From the cell containing the given text, extract its center point as (x, y) coordinate. 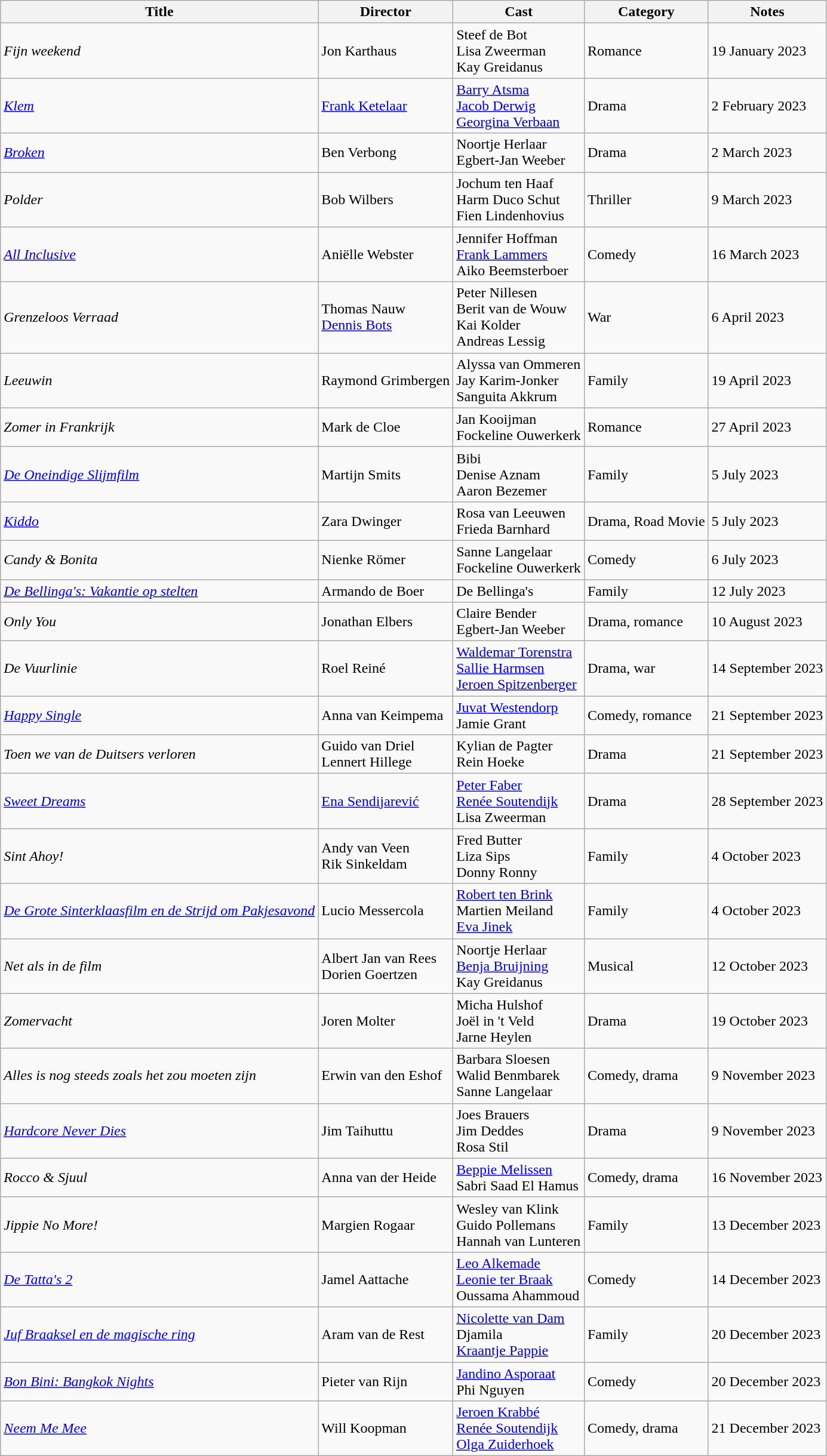
2 March 2023 (767, 153)
Albert Jan van ReesDorien Goertzen (386, 966)
12 July 2023 (767, 590)
Only You (159, 622)
Hardcore Never Dies (159, 1131)
Anna van der Heide (386, 1177)
De Tatta's 2 (159, 1279)
Claire BenderEgbert-Jan Weeber (519, 622)
Kiddo (159, 521)
Alyssa van OmmerenJay Karim-JonkerSanguita Akkrum (519, 380)
Drama, war (646, 669)
Mark de Cloe (386, 427)
Zomer in Frankrijk (159, 427)
Joren Molter (386, 1021)
Aniëlle Webster (386, 254)
Thomas NauwDennis Bots (386, 318)
Aram van de Rest (386, 1334)
Jan KooijmanFockeline Ouwerkerk (519, 427)
Director (386, 12)
Nienke Römer (386, 560)
Grenzeloos Verraad (159, 318)
13 December 2023 (767, 1224)
Jippie No More! (159, 1224)
Notes (767, 12)
Noortje HerlaarEgbert-Jan Weeber (519, 153)
19 January 2023 (767, 51)
Juvat WestendorpJamie Grant (519, 715)
Jandino AsporaatPhi Nguyen (519, 1381)
Lucio Messercola (386, 911)
14 December 2023 (767, 1279)
Nicolette van DamDjamilaKraantje Pappie (519, 1334)
Toen we van de Duitsers verloren (159, 755)
Barry AtsmaJacob DerwigGeorgina Verbaan (519, 106)
Ben Verbong (386, 153)
Fred ButterLiza SipsDonny Ronny (519, 856)
Robert ten BrinkMartien MeilandEva Jinek (519, 911)
Drama, Road Movie (646, 521)
Title (159, 12)
Peter NillesenBerit van de WouwKai KolderAndreas Lessig (519, 318)
Anna van Keimpema (386, 715)
Kylian de PagterRein Hoeke (519, 755)
Margien Rogaar (386, 1224)
28 September 2023 (767, 801)
Candy & Bonita (159, 560)
Zomervacht (159, 1021)
De Vuurlinie (159, 669)
Cast (519, 12)
Klem (159, 106)
Noortje HerlaarBenja BruijningKay Greidanus (519, 966)
Thriller (646, 199)
Jim Taihuttu (386, 1131)
16 November 2023 (767, 1177)
Alles is nog steeds zoals het zou moeten zijn (159, 1076)
Comedy, romance (646, 715)
10 August 2023 (767, 622)
Frank Ketelaar (386, 106)
Roel Reiné (386, 669)
Andy van VeenRik Sinkeldam (386, 856)
De Bellinga's (519, 590)
12 October 2023 (767, 966)
Juf Braaksel en de magische ring (159, 1334)
Category (646, 12)
Jon Karthaus (386, 51)
Leo AlkemadeLeonie ter BraakOussama Ahammoud (519, 1279)
Raymond Grimbergen (386, 380)
All Inclusive (159, 254)
Beppie MelissenSabri Saad El Hamus (519, 1177)
Leeuwin (159, 380)
BibiDenise AznamAaron Bezemer (519, 474)
16 March 2023 (767, 254)
Musical (646, 966)
21 December 2023 (767, 1429)
Jamel Aattache (386, 1279)
Drama, romance (646, 622)
Ena Sendijarević (386, 801)
Rocco & Sjuul (159, 1177)
9 March 2023 (767, 199)
Rosa van LeeuwenFrieda Barnhard (519, 521)
Sanne LangelaarFockeline Ouwerkerk (519, 560)
Jeroen KrabbéRenée SoutendijkOlga Zuiderhoek (519, 1429)
Micha HulshofJoël in 't VeldJarne Heylen (519, 1021)
Guido van DrielLennert Hillege (386, 755)
Martijn Smits (386, 474)
19 October 2023 (767, 1021)
Fijn weekend (159, 51)
Net als in de film (159, 966)
Wesley van KlinkGuido PollemansHannah van Lunteren (519, 1224)
Waldemar TorenstraSallie HarmsenJeroen Spitzenberger (519, 669)
Neem Me Mee (159, 1429)
Polder (159, 199)
Erwin van den Eshof (386, 1076)
Barbara SloesenWalid BenmbarekSanne Langelaar (519, 1076)
War (646, 318)
Peter FaberRenée SoutendijkLisa Zweerman (519, 801)
De Oneindige Slijmfilm (159, 474)
Bob Wilbers (386, 199)
Will Koopman (386, 1429)
6 July 2023 (767, 560)
27 April 2023 (767, 427)
De Bellinga's: Vakantie op stelten (159, 590)
Jochum ten HaafHarm Duco SchutFien Lindenhovius (519, 199)
6 April 2023 (767, 318)
Armando de Boer (386, 590)
14 September 2023 (767, 669)
Bon Bini: Bangkok Nights (159, 1381)
Steef de BotLisa ZweermanKay Greidanus (519, 51)
De Grote Sinterklaasfilm en de Strijd om Pakjesavond (159, 911)
Sint Ahoy! (159, 856)
Jennifer HoffmanFrank LammersAiko Beemsterboer (519, 254)
Happy Single (159, 715)
Broken (159, 153)
Zara Dwinger (386, 521)
Jonathan Elbers (386, 622)
Sweet Dreams (159, 801)
Joes BrauersJim DeddesRosa Stil (519, 1131)
19 April 2023 (767, 380)
Pieter van Rijn (386, 1381)
2 February 2023 (767, 106)
